Search for the cell housing the specified text and yield its [X, Y] center coordinate. 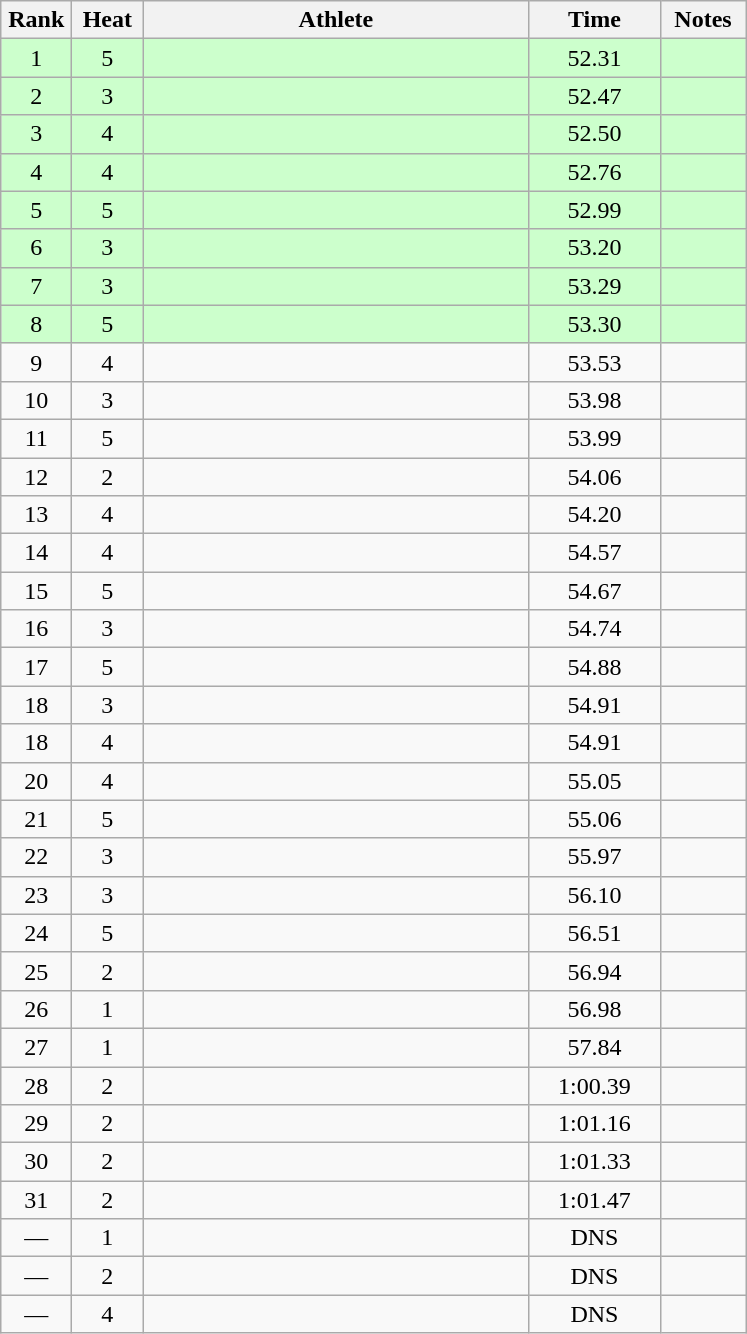
Time [594, 20]
21 [36, 819]
56.51 [594, 933]
53.30 [594, 324]
53.29 [594, 286]
Heat [108, 20]
55.97 [594, 857]
Rank [36, 20]
54.57 [594, 553]
15 [36, 591]
12 [36, 477]
9 [36, 362]
Athlete [336, 20]
1:01.33 [594, 1162]
54.20 [594, 515]
53.98 [594, 400]
55.06 [594, 819]
27 [36, 1047]
24 [36, 933]
56.98 [594, 1009]
55.05 [594, 781]
53.99 [594, 438]
56.10 [594, 895]
52.50 [594, 134]
54.88 [594, 667]
54.06 [594, 477]
6 [36, 248]
1:01.47 [594, 1200]
30 [36, 1162]
31 [36, 1200]
52.31 [594, 58]
52.76 [594, 172]
16 [36, 629]
28 [36, 1085]
57.84 [594, 1047]
25 [36, 971]
17 [36, 667]
54.67 [594, 591]
53.53 [594, 362]
13 [36, 515]
54.74 [594, 629]
7 [36, 286]
26 [36, 1009]
56.94 [594, 971]
Notes [703, 20]
14 [36, 553]
29 [36, 1124]
22 [36, 857]
1:00.39 [594, 1085]
11 [36, 438]
1:01.16 [594, 1124]
53.20 [594, 248]
52.47 [594, 96]
8 [36, 324]
20 [36, 781]
52.99 [594, 210]
23 [36, 895]
10 [36, 400]
